For the text-containing cell, return its midpoint in [X, Y] coordinate format. 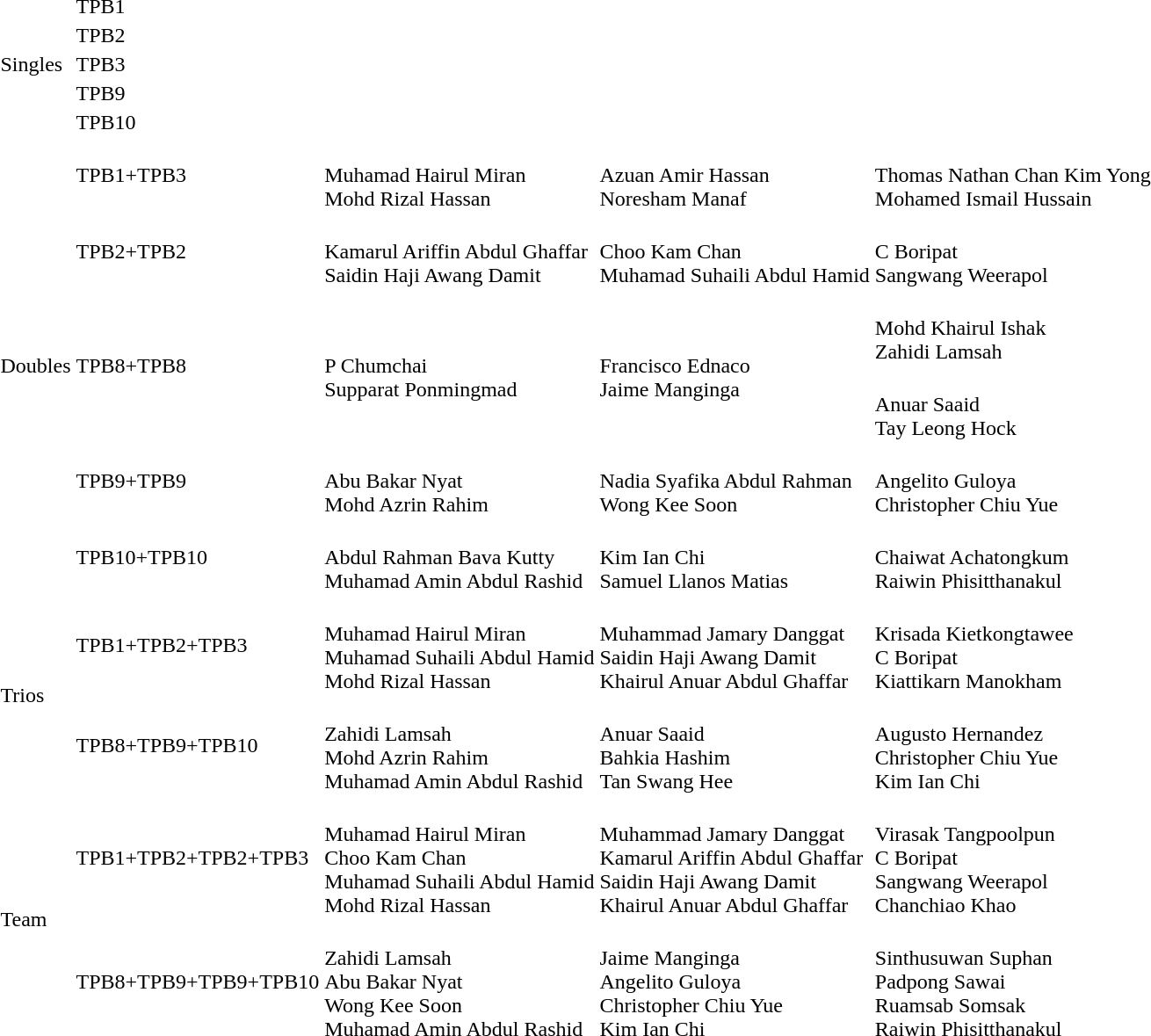
TPB10 [198, 122]
Kim Ian ChiSamuel Llanos Matias [735, 557]
Francisco EdnacoJaime Manginga [735, 366]
TPB1+TPB2+TPB3 [198, 645]
Muhamad Hairul MiranMuhamad Suhaili Abdul HamidMohd Rizal Hassan [460, 645]
Azuan Amir HassanNoresham Manaf [735, 175]
TPB3 [198, 64]
Abdul Rahman Bava KuttyMuhamad Amin Abdul Rashid [460, 557]
TPB1+TPB3 [198, 175]
TPB8+TPB9+TPB10 [198, 745]
Anuar SaaidBahkia HashimTan Swang Hee [735, 745]
Kamarul Ariffin Abdul GhaffarSaidin Haji Awang Damit [460, 251]
Abu Bakar NyatMohd Azrin Rahim [460, 481]
TPB1+TPB2+TPB2+TPB3 [198, 858]
TPB8+TPB8 [198, 366]
Choo Kam ChanMuhamad Suhaili Abdul Hamid [735, 251]
Zahidi LamsahMohd Azrin RahimMuhamad Amin Abdul Rashid [460, 745]
TPB9+TPB9 [198, 481]
Nadia Syafika Abdul RahmanWong Kee Soon [735, 481]
TPB10+TPB10 [198, 557]
Muhammad Jamary DanggatSaidin Haji Awang DamitKhairul Anuar Abdul Ghaffar [735, 645]
Muhamad Hairul MiranChoo Kam ChanMuhamad Suhaili Abdul HamidMohd Rizal Hassan [460, 858]
TPB2 [198, 35]
Muhammad Jamary DanggatKamarul Ariffin Abdul GhaffarSaidin Haji Awang DamitKhairul Anuar Abdul Ghaffar [735, 858]
P ChumchaiSupparat Ponmingmad [460, 366]
TPB9 [198, 93]
Muhamad Hairul MiranMohd Rizal Hassan [460, 175]
TPB2+TPB2 [198, 251]
